Detect which cell encompasses the target text, then output its [x, y] center coordinate. 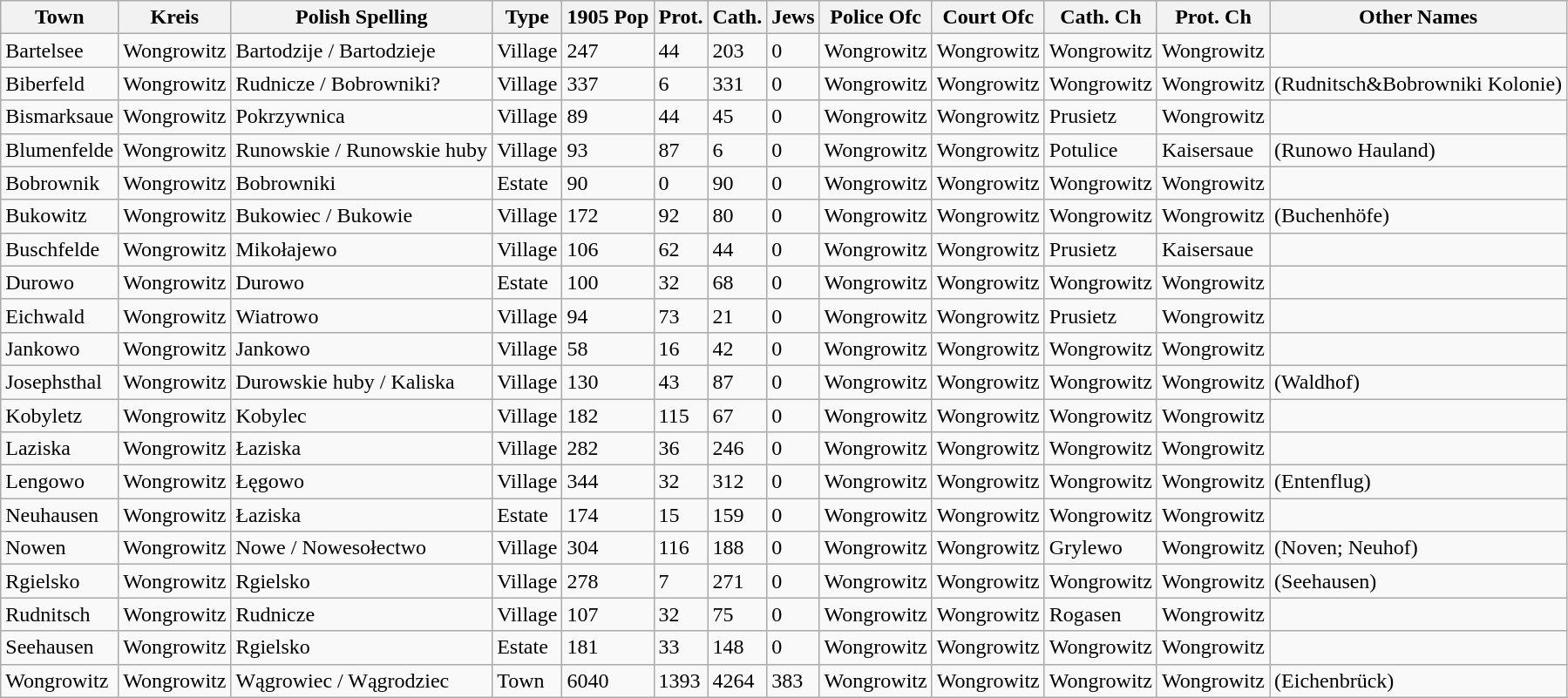
Cath. [737, 17]
Prot. Ch [1213, 17]
73 [681, 315]
(Noven; Neuhof) [1419, 548]
(Eichenbrück) [1419, 681]
(Entenflug) [1419, 482]
6040 [608, 681]
148 [737, 647]
304 [608, 548]
130 [608, 382]
Buschfelde [59, 249]
Potulice [1100, 150]
21 [737, 315]
Biberfeld [59, 84]
278 [608, 581]
Pokrzywnica [362, 117]
7 [681, 581]
93 [608, 150]
(Runowo Hauland) [1419, 150]
43 [681, 382]
Kobyletz [59, 416]
Bobrowniki [362, 183]
Bartelsee [59, 51]
68 [737, 282]
Grylewo [1100, 548]
106 [608, 249]
16 [681, 349]
115 [681, 416]
159 [737, 515]
(Buchenhöfe) [1419, 216]
Other Names [1419, 17]
36 [681, 449]
246 [737, 449]
107 [608, 614]
75 [737, 614]
Cath. Ch [1100, 17]
344 [608, 482]
45 [737, 117]
Laziska [59, 449]
331 [737, 84]
181 [608, 647]
58 [608, 349]
282 [608, 449]
Rudnitsch [59, 614]
Blumenfelde [59, 150]
383 [793, 681]
Rudnicze / Bobrowniki? [362, 84]
Nowe / Nowesołectwo [362, 548]
174 [608, 515]
67 [737, 416]
100 [608, 282]
33 [681, 647]
(Seehausen) [1419, 581]
1905 Pop [608, 17]
247 [608, 51]
Kreis [174, 17]
80 [737, 216]
116 [681, 548]
Polish Spelling [362, 17]
Neuhausen [59, 515]
15 [681, 515]
Runowskie / Runowskie huby [362, 150]
Rogasen [1100, 614]
Bobrownik [59, 183]
92 [681, 216]
Bukowiec / Bukowie [362, 216]
89 [608, 117]
Bartodzije / Bartodzieje [362, 51]
1393 [681, 681]
Wiatrowo [362, 315]
Josephsthal [59, 382]
312 [737, 482]
Prot. [681, 17]
Jews [793, 17]
Wągrowiec / Wągrodziec [362, 681]
Court Ofc [988, 17]
Type [527, 17]
(Rudnitsch&Bobrowniki Kolonie) [1419, 84]
Police Ofc [875, 17]
203 [737, 51]
182 [608, 416]
271 [737, 581]
Eichwald [59, 315]
94 [608, 315]
4264 [737, 681]
Łęgowo [362, 482]
337 [608, 84]
Lengowo [59, 482]
Kobylec [362, 416]
(Waldhof) [1419, 382]
Nowen [59, 548]
Durowskie huby / Kaliska [362, 382]
Seehausen [59, 647]
42 [737, 349]
172 [608, 216]
Bismarksaue [59, 117]
Bukowitz [59, 216]
188 [737, 548]
Mikołajewo [362, 249]
62 [681, 249]
Rudnicze [362, 614]
